Identify which cell holds the provided text, then report its (x, y) central coordinate. 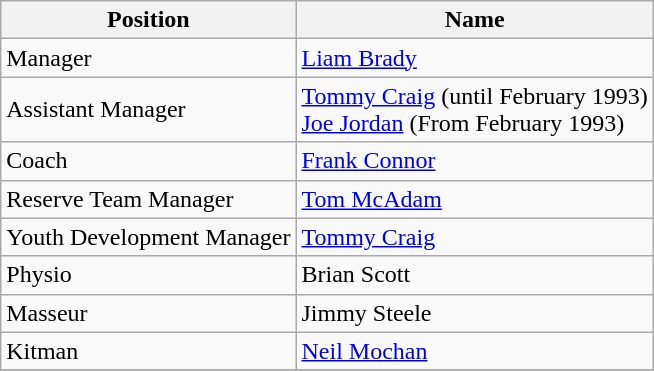
Tommy Craig (474, 237)
Tom McAdam (474, 199)
Coach (148, 161)
Name (474, 20)
Frank Connor (474, 161)
Kitman (148, 351)
Masseur (148, 313)
Tommy Craig (until February 1993)Joe Jordan (From February 1993) (474, 110)
Physio (148, 275)
Manager (148, 58)
Liam Brady (474, 58)
Jimmy Steele (474, 313)
Position (148, 20)
Neil Mochan (474, 351)
Youth Development Manager (148, 237)
Reserve Team Manager (148, 199)
Assistant Manager (148, 110)
Brian Scott (474, 275)
